Return the [x, y] coordinate for the center point of the cell that contains the specified text.  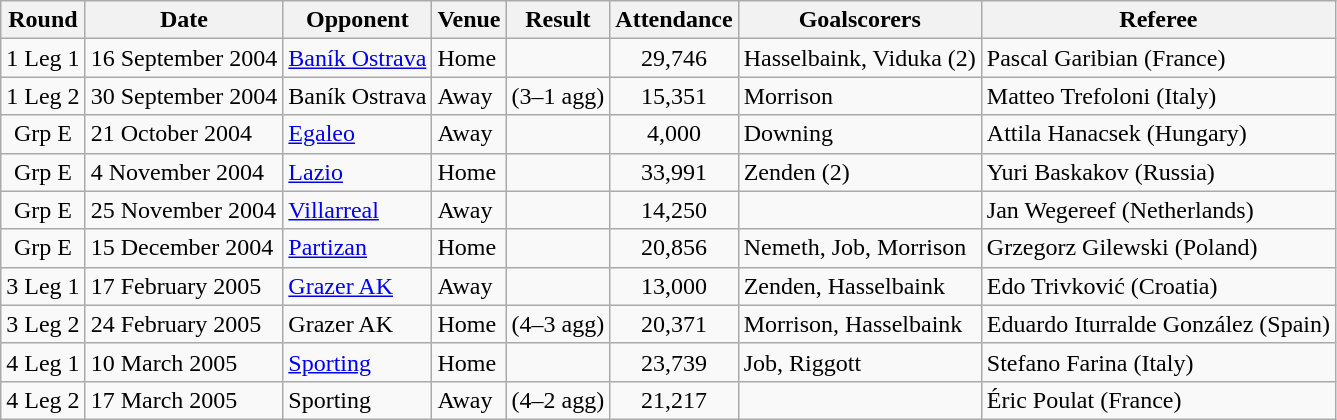
Partizan [358, 248]
Grzegorz Gilewski (Poland) [1158, 248]
Morrison [860, 96]
Lazio [358, 172]
25 November 2004 [184, 210]
Round [43, 20]
Attendance [674, 20]
Stefano Farina (Italy) [1158, 362]
Nemeth, Job, Morrison [860, 248]
4,000 [674, 134]
Referee [1158, 20]
1 Leg 1 [43, 58]
4 November 2004 [184, 172]
1 Leg 2 [43, 96]
29,746 [674, 58]
17 March 2005 [184, 400]
Venue [469, 20]
4 Leg 2 [43, 400]
Zenden, Hasselbaink [860, 286]
Zenden (2) [860, 172]
Opponent [358, 20]
21,217 [674, 400]
(4–3 agg) [558, 324]
Jan Wegereef (Netherlands) [1158, 210]
20,371 [674, 324]
10 March 2005 [184, 362]
16 September 2004 [184, 58]
3 Leg 1 [43, 286]
30 September 2004 [184, 96]
Job, Riggott [860, 362]
Attila Hanacsek (Hungary) [1158, 134]
23,739 [674, 362]
Date [184, 20]
4 Leg 1 [43, 362]
Pascal Garibian (France) [1158, 58]
Downing [860, 134]
20,856 [674, 248]
(4–2 agg) [558, 400]
(3–1 agg) [558, 96]
21 October 2004 [184, 134]
Goalscorers [860, 20]
17 February 2005 [184, 286]
Hasselbaink, Viduka (2) [860, 58]
Yuri Baskakov (Russia) [1158, 172]
14,250 [674, 210]
3 Leg 2 [43, 324]
Morrison, Hasselbaink [860, 324]
Eduardo Iturralde González (Spain) [1158, 324]
15,351 [674, 96]
15 December 2004 [184, 248]
Matteo Trefoloni (Italy) [1158, 96]
13,000 [674, 286]
Éric Poulat (France) [1158, 400]
33,991 [674, 172]
Villarreal [358, 210]
Egaleo [358, 134]
Edo Trivković (Croatia) [1158, 286]
24 February 2005 [184, 324]
Result [558, 20]
